Return (X, Y) of the center of cell containing provided text 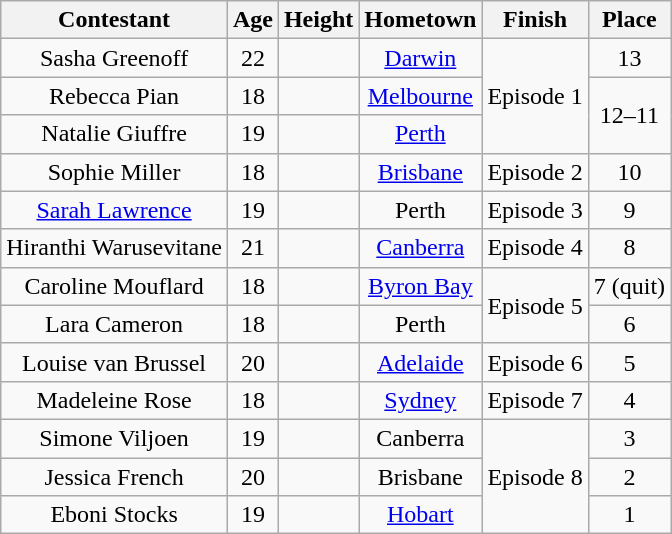
7 (quit) (629, 286)
Lara Cameron (114, 324)
4 (629, 400)
Hometown (420, 20)
Sasha Greenoff (114, 58)
Episode 6 (535, 362)
Height (318, 20)
Caroline Mouflard (114, 286)
Age (252, 20)
5 (629, 362)
Episode 2 (535, 172)
Louise van Brussel (114, 362)
Episode 1 (535, 96)
2 (629, 477)
Melbourne (420, 96)
Jessica French (114, 477)
Madeleine Rose (114, 400)
Episode 8 (535, 476)
Contestant (114, 20)
Natalie Giuffre (114, 134)
Finish (535, 20)
Episode 5 (535, 305)
Hobart (420, 515)
12–11 (629, 115)
1 (629, 515)
Simone Viljoen (114, 438)
Episode 7 (535, 400)
9 (629, 210)
Episode 4 (535, 248)
Episode 3 (535, 210)
22 (252, 58)
Sydney (420, 400)
13 (629, 58)
10 (629, 172)
Byron Bay (420, 286)
3 (629, 438)
6 (629, 324)
Eboni Stocks (114, 515)
Adelaide (420, 362)
Sophie Miller (114, 172)
8 (629, 248)
Rebecca Pian (114, 96)
Place (629, 20)
Sarah Lawrence (114, 210)
Darwin (420, 58)
Hiranthi Warusevitane (114, 248)
21 (252, 248)
